Provide the [X, Y] coordinate of the cell's center where the given text is located.  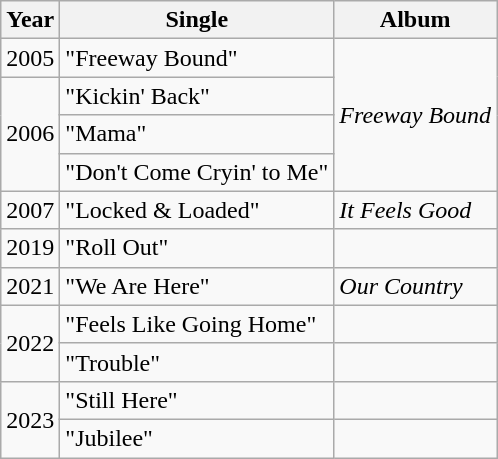
2005 [30, 58]
"We Are Here" [197, 286]
It Feels Good [416, 210]
"Trouble" [197, 362]
2007 [30, 210]
"Jubilee" [197, 438]
"Locked & Loaded" [197, 210]
Year [30, 20]
"Roll Out" [197, 248]
2021 [30, 286]
"Mama" [197, 134]
Freeway Bound [416, 115]
Album [416, 20]
"Feels Like Going Home" [197, 324]
"Still Here" [197, 400]
2023 [30, 419]
2019 [30, 248]
Our Country [416, 286]
2006 [30, 134]
"Don't Come Cryin' to Me" [197, 172]
2022 [30, 343]
"Freeway Bound" [197, 58]
Single [197, 20]
"Kickin' Back" [197, 96]
